Detect which cell encompasses the target text, then output its (X, Y) center coordinate. 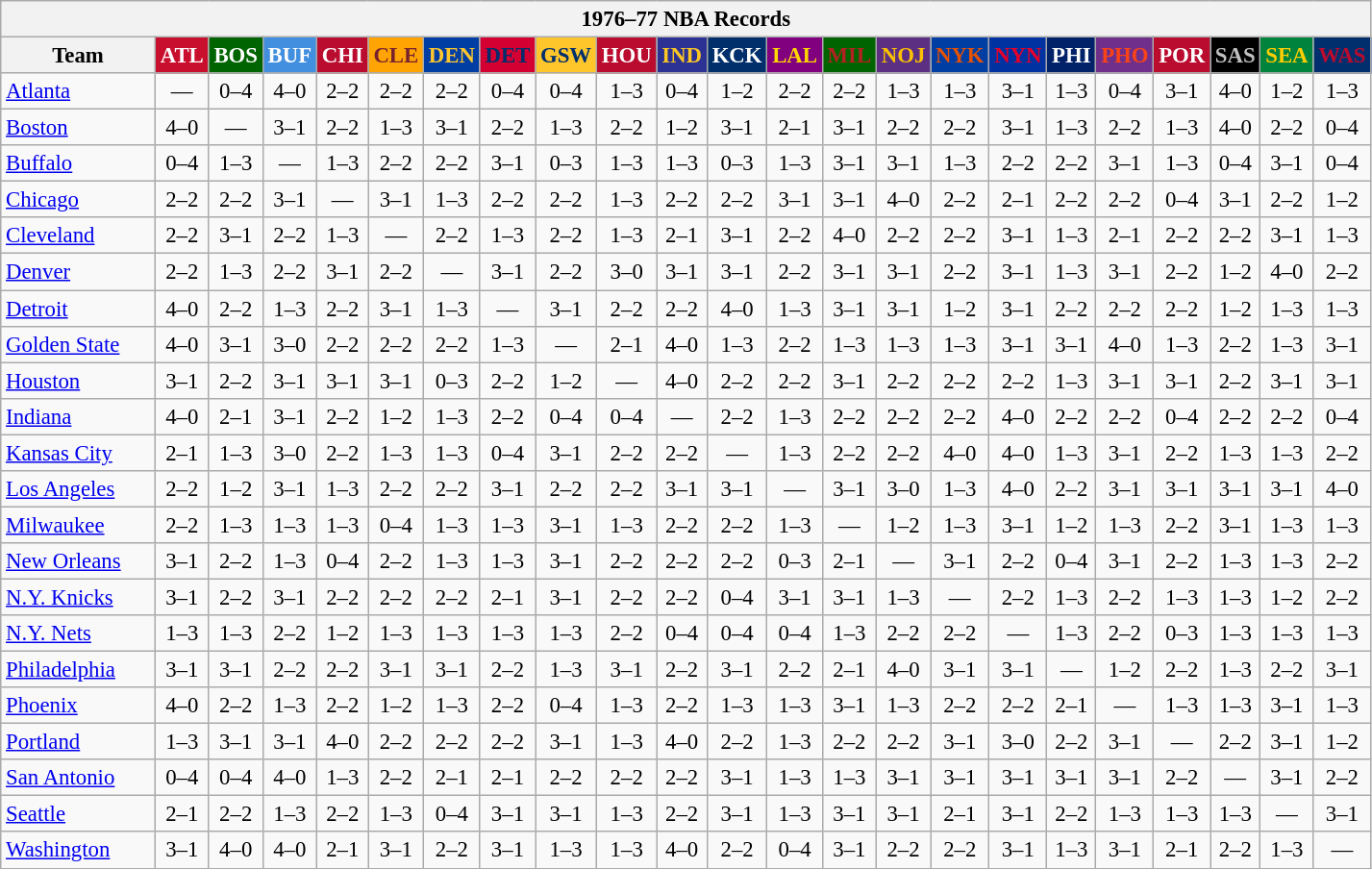
MIL (849, 56)
Kansas City (79, 453)
Denver (79, 272)
San Antonio (79, 778)
BOS (236, 56)
Seattle (79, 814)
Milwaukee (79, 525)
Cleveland (79, 236)
KCK (736, 56)
Chicago (79, 200)
WAS (1342, 56)
N.Y. Nets (79, 633)
DET (508, 56)
NYK (960, 56)
SEA (1286, 56)
LAL (794, 56)
PHO (1125, 56)
Buffalo (79, 163)
Atlanta (79, 91)
SAS (1235, 56)
IND (682, 56)
HOU (627, 56)
Detroit (79, 309)
Washington (79, 851)
1976–77 NBA Records (686, 19)
CLE (396, 56)
Phoenix (79, 706)
Team (79, 56)
POR (1183, 56)
NYN (1018, 56)
PHI (1071, 56)
GSW (566, 56)
N.Y. Knicks (79, 597)
NOJ (903, 56)
Indiana (79, 416)
Portland (79, 742)
BUF (289, 56)
ATL (182, 56)
Los Angeles (79, 489)
Philadelphia (79, 670)
Boston (79, 128)
CHI (342, 56)
Houston (79, 381)
DEN (452, 56)
New Orleans (79, 561)
Golden State (79, 344)
